Find where the given text appears and provide that cell's center as [X, Y] coordinate. 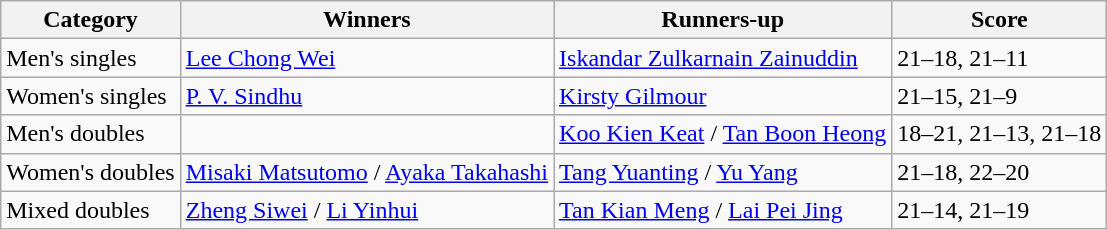
21–15, 21–9 [1000, 96]
P. V. Sindhu [366, 96]
18–21, 21–13, 21–18 [1000, 134]
Misaki Matsutomo / Ayaka Takahashi [366, 172]
Kirsty Gilmour [723, 96]
Iskandar Zulkarnain Zainuddin [723, 58]
21–14, 21–19 [1000, 210]
Koo Kien Keat / Tan Boon Heong [723, 134]
Women's doubles [90, 172]
Score [1000, 20]
21–18, 21–11 [1000, 58]
Winners [366, 20]
Men's doubles [90, 134]
Zheng Siwei / Li Yinhui [366, 210]
Mixed doubles [90, 210]
Men's singles [90, 58]
Category [90, 20]
21–18, 22–20 [1000, 172]
Tan Kian Meng / Lai Pei Jing [723, 210]
Lee Chong Wei [366, 58]
Runners-up [723, 20]
Tang Yuanting / Yu Yang [723, 172]
Women's singles [90, 96]
